From the cell containing the given text, extract its center point as (X, Y) coordinate. 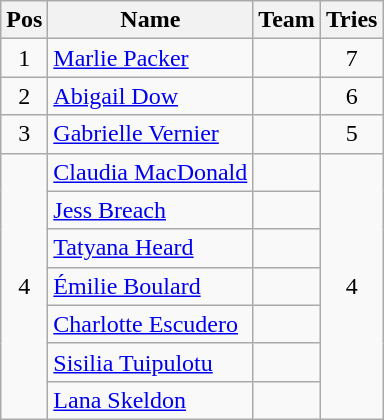
5 (352, 134)
Sisilia Tuipulotu (150, 362)
Émilie Boulard (150, 286)
1 (24, 58)
Name (150, 20)
3 (24, 134)
Lana Skeldon (150, 400)
Jess Breach (150, 210)
Gabrielle Vernier (150, 134)
7 (352, 58)
6 (352, 96)
Charlotte Escudero (150, 324)
Marlie Packer (150, 58)
Tatyana Heard (150, 248)
Team (287, 20)
Abigail Dow (150, 96)
Pos (24, 20)
Claudia MacDonald (150, 172)
2 (24, 96)
Tries (352, 20)
